For the text-containing cell, return its midpoint in (x, y) coordinate format. 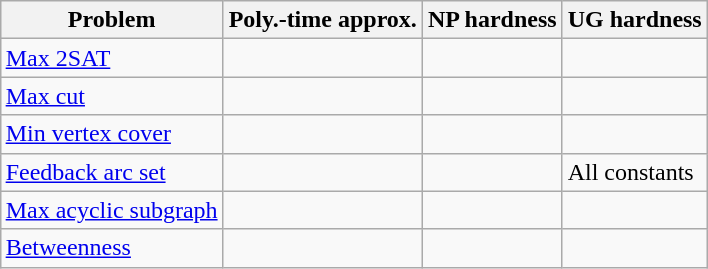
Problem (112, 20)
Poly.-time approx. (322, 20)
UG hardness (634, 20)
Max cut (112, 96)
Max 2SAT (112, 58)
Feedback arc set (112, 172)
All constants (634, 172)
Betweenness (112, 248)
Max acyclic subgraph (112, 210)
NP hardness (492, 20)
Min vertex cover (112, 134)
